Return the (X, Y) coordinate for the center point of the cell that contains the specified text.  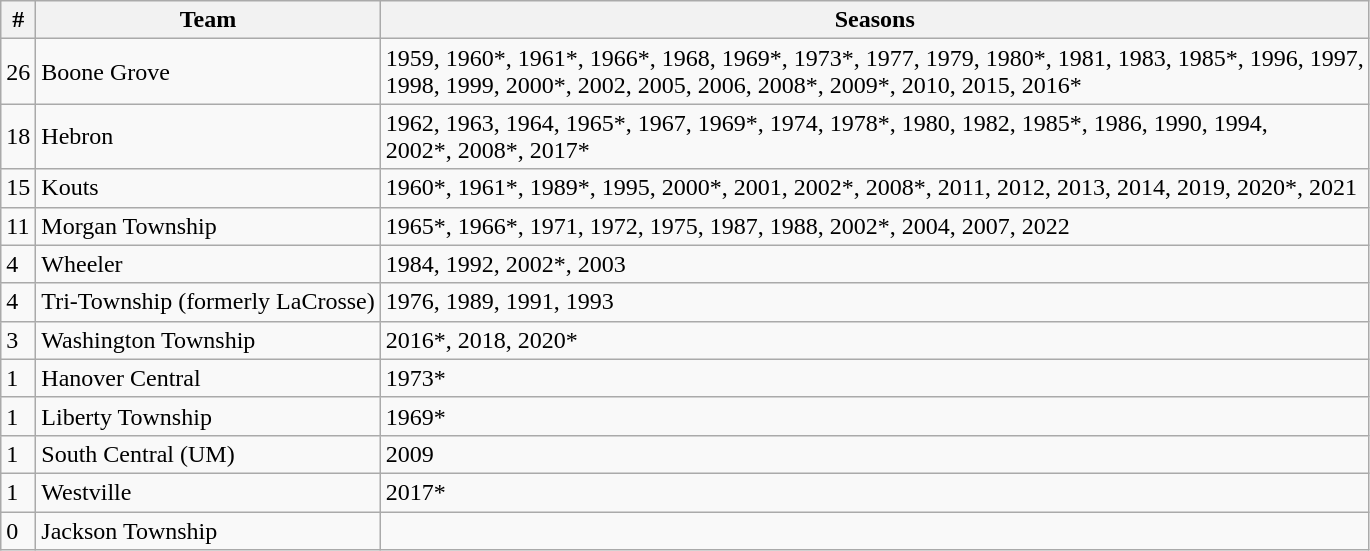
# (18, 20)
Westville (208, 492)
Tri-Township (formerly LaCrosse) (208, 302)
2009 (874, 454)
Hebron (208, 136)
1969* (874, 416)
1984, 1992, 2002*, 2003 (874, 264)
0 (18, 531)
Liberty Township (208, 416)
Washington Township (208, 340)
26 (18, 72)
2017* (874, 492)
Morgan Township (208, 226)
Hanover Central (208, 378)
15 (18, 188)
Kouts (208, 188)
18 (18, 136)
1976, 1989, 1991, 1993 (874, 302)
Jackson Township (208, 531)
Wheeler (208, 264)
1973* (874, 378)
2016*, 2018, 2020* (874, 340)
1960*, 1961*, 1989*, 1995, 2000*, 2001, 2002*, 2008*, 2011, 2012, 2013, 2014, 2019, 2020*, 2021 (874, 188)
Boone Grove (208, 72)
1965*, 1966*, 1971, 1972, 1975, 1987, 1988, 2002*, 2004, 2007, 2022 (874, 226)
1962, 1963, 1964, 1965*, 1967, 1969*, 1974, 1978*, 1980, 1982, 1985*, 1986, 1990, 1994,2002*, 2008*, 2017* (874, 136)
Seasons (874, 20)
11 (18, 226)
3 (18, 340)
South Central (UM) (208, 454)
Team (208, 20)
